Detect which cell encompasses the target text, then output its [x, y] center coordinate. 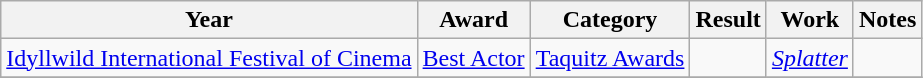
Taquitz Awards [610, 58]
Best Actor [474, 58]
Result [728, 20]
Idyllwild International Festival of Cinema [209, 58]
Notes [887, 20]
Award [474, 20]
Category [610, 20]
Splatter [810, 58]
Year [209, 20]
Work [810, 20]
